Search for the cell housing the specified text and yield its [X, Y] center coordinate. 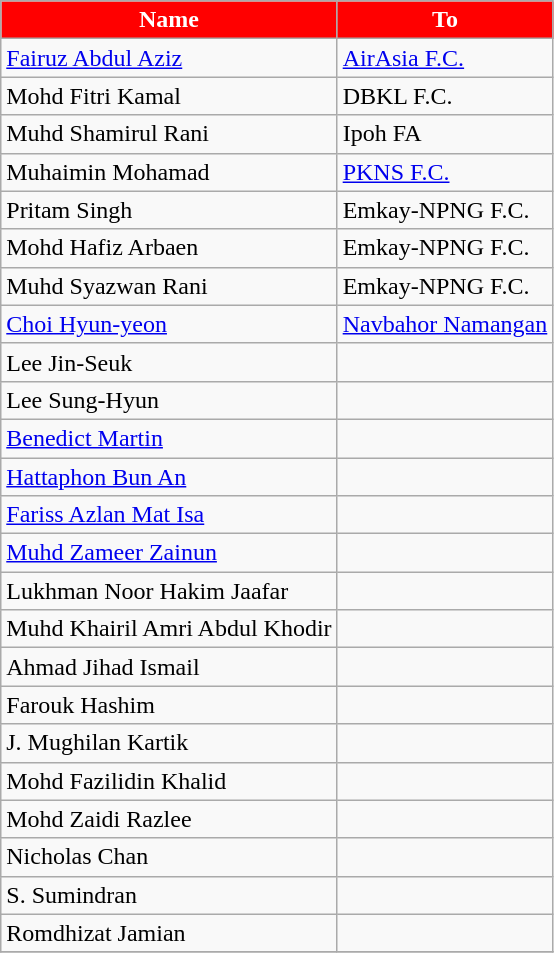
Mohd Hafiz Arbaen [169, 248]
Nicholas Chan [169, 857]
Name [169, 20]
Mohd Fitri Kamal [169, 96]
Muhd Khairil Amri Abdul Khodir [169, 629]
Muhd Syazwan Rani [169, 286]
Farouk Hashim [169, 705]
Lukhman Noor Hakim Jaafar [169, 591]
Mohd Zaidi Razlee [169, 819]
Muhaimin Mohamad [169, 172]
Navbahor Namangan [445, 324]
Ahmad Jihad Ismail [169, 667]
To [445, 20]
Lee Jin-Seuk [169, 362]
Mohd Fazilidin Khalid [169, 781]
J. Mughilan Kartik [169, 743]
Ipoh FA [445, 134]
Choi Hyun-yeon [169, 324]
Pritam Singh [169, 210]
AirAsia F.C. [445, 58]
Fariss Azlan Mat Isa [169, 515]
S. Sumindran [169, 895]
Benedict Martin [169, 438]
Hattaphon Bun An [169, 477]
Muhd Zameer Zainun [169, 553]
Romdhizat Jamian [169, 933]
PKNS F.C. [445, 172]
Muhd Shamirul Rani [169, 134]
Lee Sung-Hyun [169, 400]
DBKL F.C. [445, 96]
Fairuz Abdul Aziz [169, 58]
